Capture the cell that displays the provided text and extract its (X, Y) central coordinate. 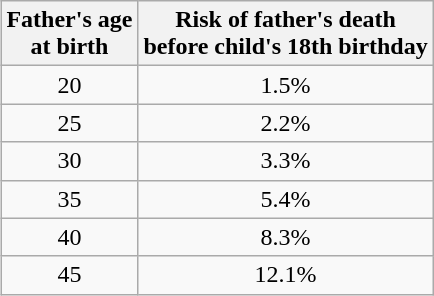
40 (70, 237)
3.3% (286, 161)
25 (70, 123)
1.5% (286, 85)
35 (70, 199)
2.2% (286, 123)
45 (70, 275)
8.3% (286, 237)
30 (70, 161)
Father's ageat birth (70, 34)
5.4% (286, 199)
20 (70, 85)
12.1% (286, 275)
Risk of father's deathbefore child's 18th birthday (286, 34)
